From the cell containing the given text, extract its center point as [x, y] coordinate. 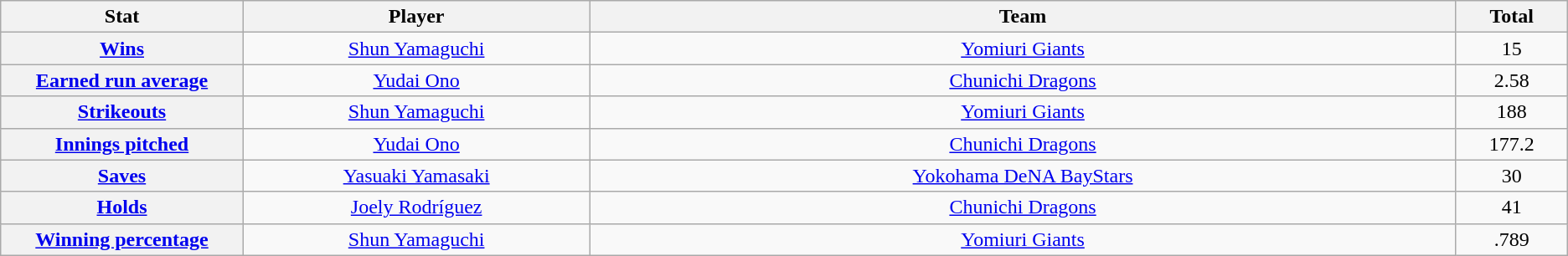
30 [1511, 176]
177.2 [1511, 144]
Stat [122, 17]
Team [1023, 17]
Earned run average [122, 80]
Winning percentage [122, 239]
Yokohama DeNA BayStars [1023, 176]
Total [1511, 17]
Innings pitched [122, 144]
Strikeouts [122, 112]
Wins [122, 49]
.789 [1511, 239]
188 [1511, 112]
15 [1511, 49]
Yasuaki Yamasaki [416, 176]
2.58 [1511, 80]
Saves [122, 176]
Joely Rodríguez [416, 207]
Player [416, 17]
Holds [122, 207]
41 [1511, 207]
